Output the (x, y) coordinate of the center of the cell containing the given text.  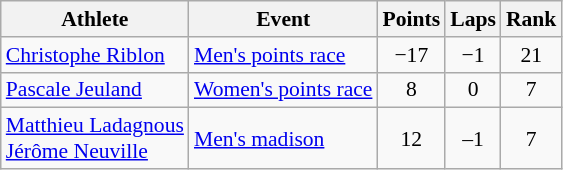
Men's madison (284, 138)
Christophe Riblon (95, 55)
Men's points race (284, 55)
8 (411, 90)
−1 (473, 55)
Athlete (95, 19)
12 (411, 138)
21 (532, 55)
Women's points race (284, 90)
Event (284, 19)
−17 (411, 55)
–1 (473, 138)
Matthieu Ladagnous Jérôme Neuville (95, 138)
Points (411, 19)
Pascale Jeuland (95, 90)
Rank (532, 19)
0 (473, 90)
Laps (473, 19)
